Identify which cell holds the provided text, then report its [x, y] central coordinate. 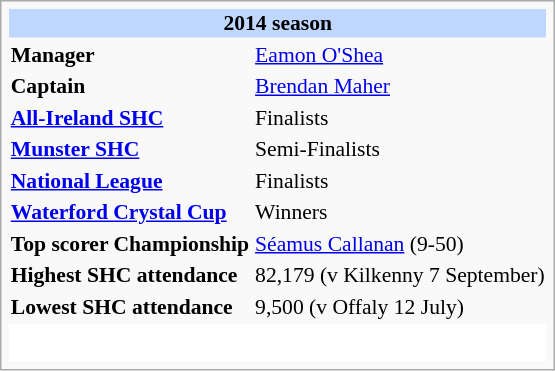
Top scorer Championship [130, 243]
Séamus Callanan (9-50) [400, 243]
Semi-Finalists [400, 149]
82,179 (v Kilkenny 7 September) [400, 275]
9,500 (v Offaly 12 July) [400, 306]
Brendan Maher [400, 86]
National League [130, 180]
Waterford Crystal Cup [130, 212]
Manager [130, 54]
Highest SHC attendance [130, 275]
Captain [130, 86]
2014 season [278, 23]
Munster SHC [130, 149]
All-Ireland SHC [130, 117]
Winners [400, 212]
Lowest SHC attendance [130, 306]
Eamon O'Shea [400, 54]
